Extract the (X, Y) coordinate from the center of the cell holding the provided text.  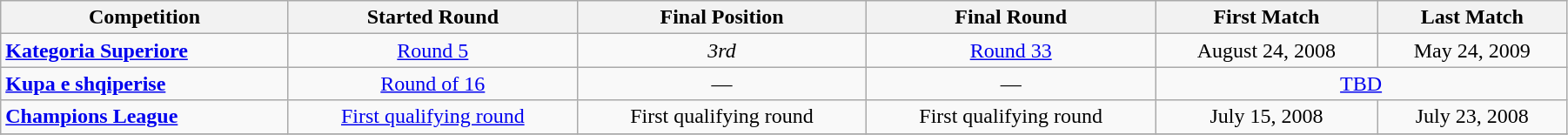
3rd (721, 51)
July 15, 2008 (1267, 117)
TBD (1361, 84)
Kategoria Superiore (144, 51)
Final Round (1011, 17)
Final Position (721, 17)
Champions League (144, 117)
August 24, 2008 (1267, 51)
First Match (1267, 17)
Kupa e shqiperise (144, 84)
Last Match (1472, 17)
Round 33 (1011, 51)
May 24, 2009 (1472, 51)
Round of 16 (432, 84)
Started Round (432, 17)
July 23, 2008 (1472, 117)
Round 5 (432, 51)
Competition (144, 17)
